Extract the [X, Y] coordinate from the center of the cell holding the provided text.  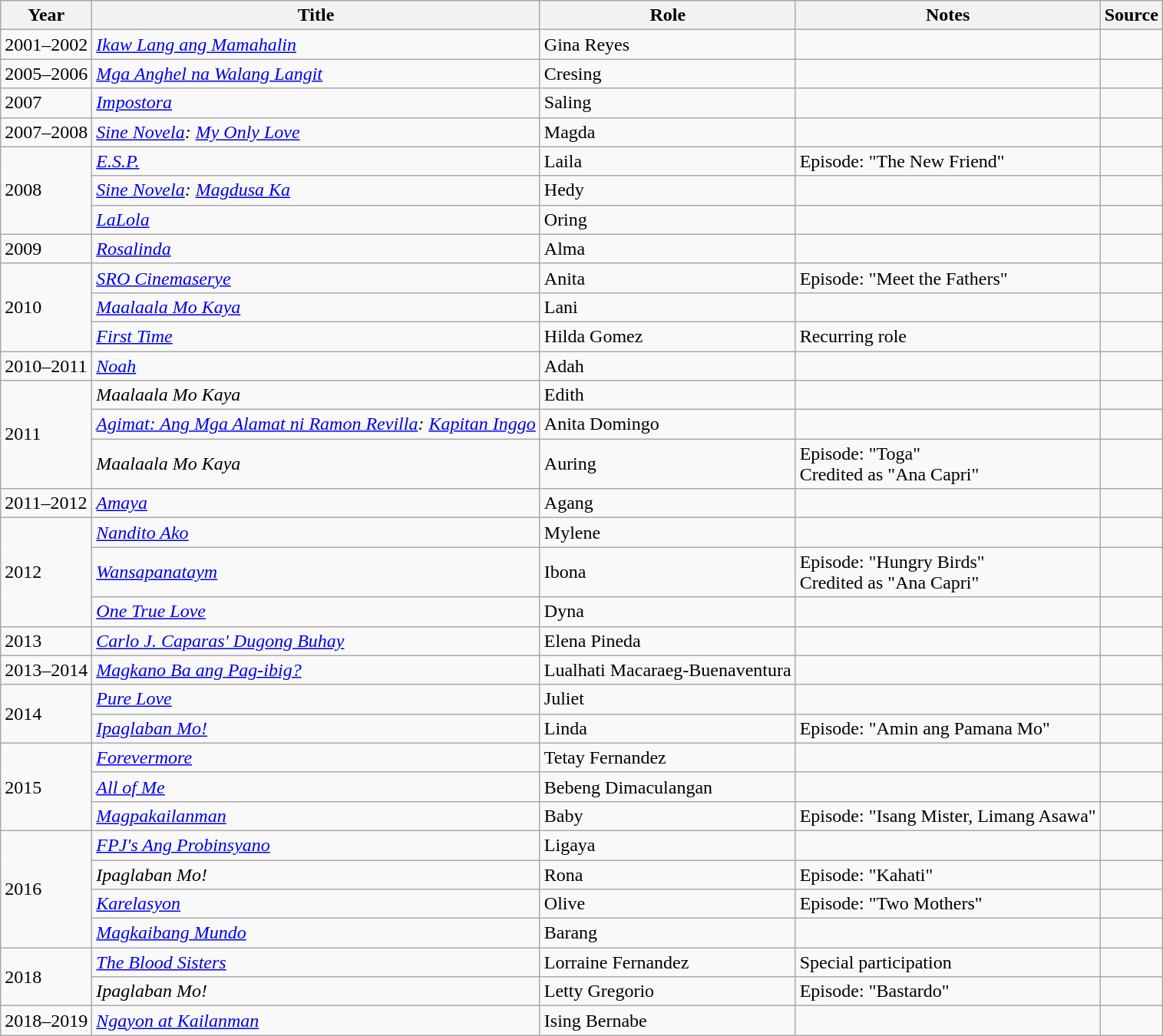
Lorraine Fernandez [668, 962]
Magkano Ba ang Pag-ibig? [316, 670]
Amaya [316, 503]
Episode: "Bastardo" [947, 991]
Magkaibang Mundo [316, 933]
Mylene [668, 533]
2013 [46, 641]
Adah [668, 366]
2016 [46, 889]
Ngayon at Kailanman [316, 1021]
Episode: "Meet the Fathers" [947, 278]
2001–2002 [46, 45]
Alma [668, 249]
Nandito Ako [316, 533]
Ibona [668, 572]
Episode: "Two Mothers" [947, 904]
All of Me [316, 787]
Mga Anghel na Walang Langit [316, 74]
Letty Gregorio [668, 991]
Rona [668, 874]
E.S.P. [316, 161]
Ising Bernabe [668, 1021]
One True Love [316, 612]
Magda [668, 132]
Laila [668, 161]
Linda [668, 728]
Wansapanataym [316, 572]
2018 [46, 977]
2010–2011 [46, 366]
Auring [668, 464]
Hilda Gomez [668, 336]
Noah [316, 366]
2018–2019 [46, 1021]
Ikaw Lang ang Mamahalin [316, 45]
LaLola [316, 219]
Elena Pineda [668, 641]
SRO Cinemaserye [316, 278]
2007 [46, 103]
First Time [316, 336]
2008 [46, 190]
FPJ's Ang Probinsyano [316, 845]
Rosalinda [316, 249]
2013–2014 [46, 670]
Karelasyon [316, 904]
Barang [668, 933]
Episode: "Hungry Birds" Credited as "Ana Capri" [947, 572]
Pure Love [316, 699]
Ligaya [668, 845]
Saling [668, 103]
2005–2006 [46, 74]
2011 [46, 434]
Gina Reyes [668, 45]
2011–2012 [46, 503]
Tetay Fernandez [668, 757]
Agang [668, 503]
Agimat: Ang Mga Alamat ni Ramon Revilla: Kapitan Inggo [316, 424]
Episode: "Amin ang Pamana Mo" [947, 728]
Source [1132, 15]
Sine Novela: My Only Love [316, 132]
Magpakailanman [316, 816]
Year [46, 15]
Special participation [947, 962]
Sine Novela: Magdusa Ka [316, 190]
2015 [46, 787]
2012 [46, 572]
Episode: "Isang Mister, Limang Asawa" [947, 816]
Olive [668, 904]
Baby [668, 816]
Episode: "Kahati" [947, 874]
2007–2008 [46, 132]
Lualhati Macaraeg-Buenaventura [668, 670]
The Blood Sisters [316, 962]
2009 [46, 249]
Juliet [668, 699]
Edith [668, 395]
Episode: "The New Friend" [947, 161]
Notes [947, 15]
Forevermore [316, 757]
Cresing [668, 74]
Role [668, 15]
2014 [46, 714]
Hedy [668, 190]
Anita [668, 278]
Anita Domingo [668, 424]
Dyna [668, 612]
Bebeng Dimaculangan [668, 787]
Episode: "Toga" Credited as "Ana Capri" [947, 464]
Carlo J. Caparas' Dugong Buhay [316, 641]
2010 [46, 307]
Lani [668, 307]
Recurring role [947, 336]
Oring [668, 219]
Impostora [316, 103]
Title [316, 15]
